Output the (x, y) coordinate of the center of the cell containing the given text.  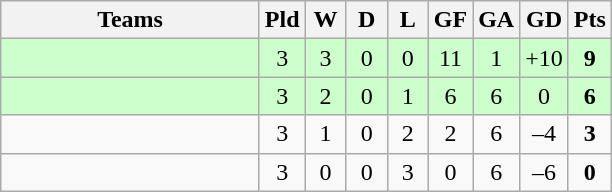
–4 (544, 134)
–6 (544, 172)
Pts (590, 20)
+10 (544, 58)
9 (590, 58)
GD (544, 20)
W (326, 20)
GA (496, 20)
L (408, 20)
D (366, 20)
GF (450, 20)
11 (450, 58)
Pld (282, 20)
Teams (130, 20)
